Provide the [x, y] coordinate of the cell's center where the given text is located.  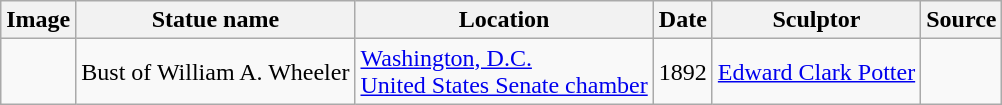
Location [504, 20]
1892 [682, 72]
Bust of William A. Wheeler [216, 72]
Washington, D.C.United States Senate chamber [504, 72]
Source [962, 20]
Statue name [216, 20]
Edward Clark Potter [816, 72]
Image [38, 20]
Sculptor [816, 20]
Date [682, 20]
